Find where the given text appears and provide that cell's center as (X, Y) coordinate. 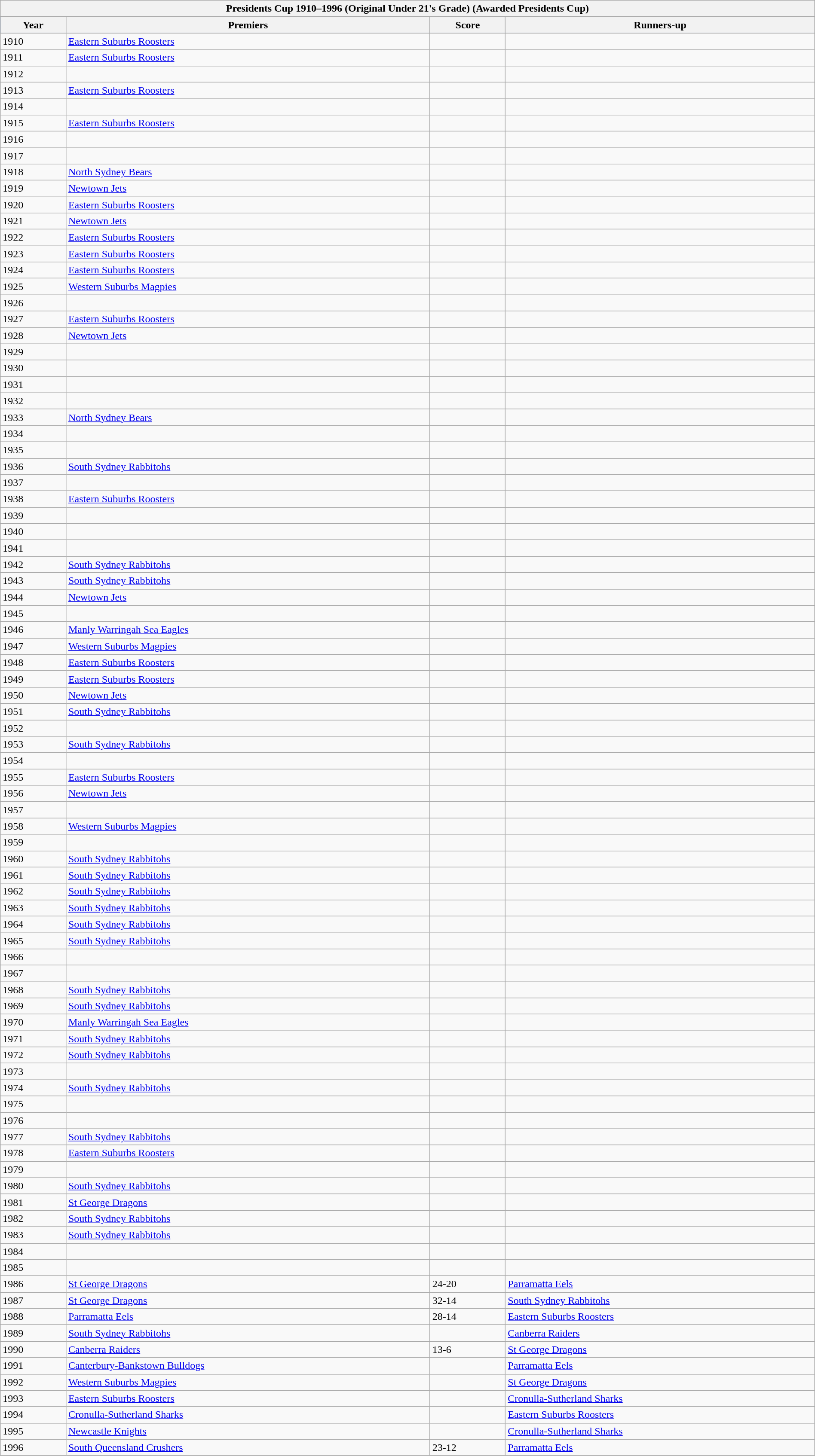
1958 (34, 826)
Newcastle Knights (248, 1431)
1929 (34, 352)
1978 (34, 1153)
28-14 (468, 1317)
1955 (34, 777)
1980 (34, 1186)
1934 (34, 433)
1923 (34, 254)
1990 (34, 1349)
1937 (34, 483)
South Queensland Crushers (248, 1447)
1912 (34, 74)
23-12 (468, 1447)
1953 (34, 745)
1966 (34, 957)
1984 (34, 1251)
1942 (34, 565)
1971 (34, 1039)
1983 (34, 1235)
1989 (34, 1333)
32-14 (468, 1300)
1946 (34, 630)
1970 (34, 1023)
1918 (34, 172)
1988 (34, 1317)
1927 (34, 319)
1935 (34, 450)
Canterbury-Bankstown Bulldogs (248, 1366)
1930 (34, 368)
1933 (34, 417)
1911 (34, 58)
1972 (34, 1055)
1995 (34, 1431)
1959 (34, 842)
1987 (34, 1300)
Runners-up (660, 25)
1973 (34, 1071)
1926 (34, 303)
1916 (34, 139)
1962 (34, 891)
1957 (34, 810)
1994 (34, 1415)
1949 (34, 679)
1943 (34, 581)
1917 (34, 156)
1967 (34, 973)
1986 (34, 1284)
1915 (34, 123)
1985 (34, 1268)
1968 (34, 989)
Score (468, 25)
1991 (34, 1366)
1914 (34, 107)
1975 (34, 1104)
1910 (34, 41)
1974 (34, 1088)
Presidents Cup 1910–1996 (Original Under 21's Grade) (Awarded Presidents Cup) (407, 9)
1964 (34, 924)
1992 (34, 1382)
1940 (34, 532)
1925 (34, 287)
1939 (34, 516)
1954 (34, 761)
1931 (34, 385)
1950 (34, 695)
1976 (34, 1120)
1979 (34, 1169)
1924 (34, 270)
1913 (34, 90)
1956 (34, 794)
1932 (34, 401)
1920 (34, 205)
1982 (34, 1218)
1921 (34, 221)
1969 (34, 1006)
1951 (34, 711)
1948 (34, 662)
1993 (34, 1398)
24-20 (468, 1284)
1947 (34, 646)
Premiers (248, 25)
1936 (34, 466)
1977 (34, 1137)
1952 (34, 728)
1919 (34, 188)
1944 (34, 597)
1981 (34, 1202)
1922 (34, 238)
1996 (34, 1447)
1965 (34, 940)
1961 (34, 875)
1941 (34, 548)
1963 (34, 908)
13-6 (468, 1349)
1928 (34, 336)
1938 (34, 499)
Year (34, 25)
1945 (34, 614)
1960 (34, 859)
